Capture the cell that displays the provided text and extract its [x, y] central coordinate. 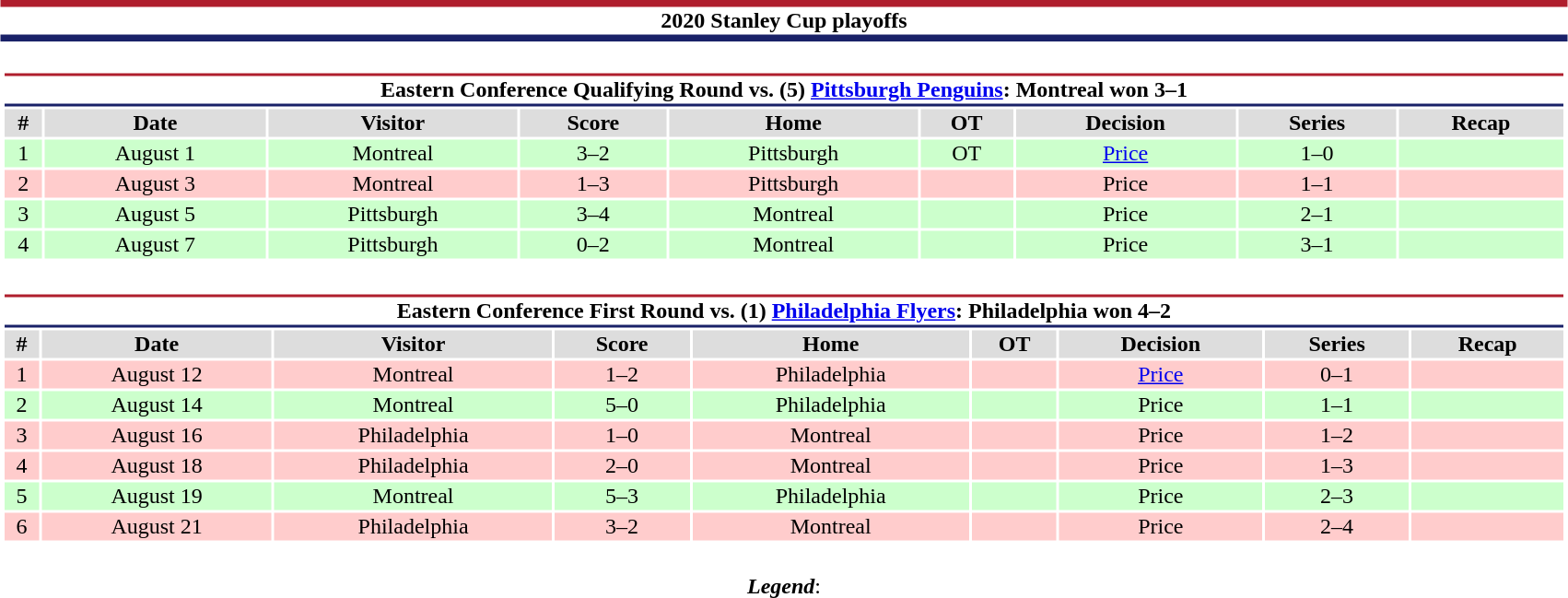
0–1 [1336, 375]
Eastern Conference Qualifying Round vs. (5) Pittsburgh Penguins: Montreal won 3–1 [783, 90]
5 [22, 497]
August 3 [155, 183]
August 14 [157, 405]
5–0 [622, 405]
Eastern Conference First Round vs. (1) Philadelphia Flyers: Philadelphia won 4–2 [783, 311]
2020 Stanley Cup playoffs [784, 20]
August 12 [157, 375]
August 1 [155, 154]
2–1 [1317, 215]
August 21 [157, 526]
August 5 [155, 215]
August 18 [157, 465]
August 7 [155, 244]
2–0 [622, 465]
6 [22, 526]
2–4 [1336, 526]
August 19 [157, 497]
3–1 [1317, 244]
August 16 [157, 436]
0–2 [593, 244]
5–3 [622, 497]
3–4 [593, 215]
2–3 [1336, 497]
